Extract the [X, Y] coordinate from the center of the cell holding the provided text.  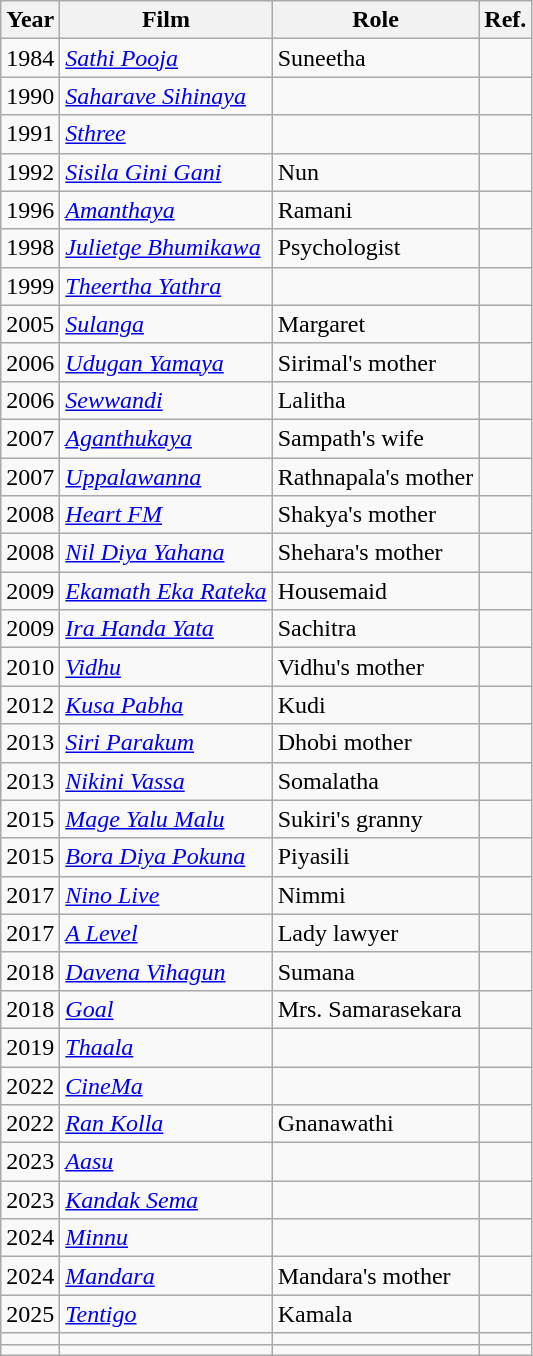
Heart FM [166, 515]
2005 [30, 324]
Theertha Yathra [166, 286]
Ekamath Eka Rateka [166, 591]
Nikini Vassa [166, 781]
Bora Diya Pokuna [166, 857]
Lalitha [376, 400]
Kandak Sema [166, 1200]
Udugan Yamaya [166, 362]
1990 [30, 96]
Gnanawathi [376, 1124]
Davena Vihagun [166, 971]
A Level [166, 933]
Piyasili [376, 857]
1984 [30, 58]
Sulanga [166, 324]
Kusa Pabha [166, 705]
Nun [376, 172]
Mandara [166, 1276]
Nil Diya Yahana [166, 553]
Aganthukaya [166, 438]
Shehara's mother [376, 553]
Sirimal's mother [376, 362]
Role [376, 20]
Siri Parakum [166, 743]
1999 [30, 286]
Ramani [376, 210]
Film [166, 20]
Sathi Pooja [166, 58]
Tentigo [166, 1314]
Lady lawyer [376, 933]
2025 [30, 1314]
Shakya's mother [376, 515]
Kudi [376, 705]
2019 [30, 1047]
Goal [166, 1009]
Somalatha [376, 781]
Sisila Gini Gani [166, 172]
Sumana [376, 971]
Kamala [376, 1314]
Thaala [166, 1047]
Nino Live [166, 895]
Ira Handa Yata [166, 629]
Mage Yalu Malu [166, 819]
Psychologist [376, 248]
1996 [30, 210]
Uppalawanna [166, 477]
Sewwandi [166, 400]
Vidhu's mother [376, 667]
Sukiri's granny [376, 819]
CineMa [166, 1085]
Mandara's mother [376, 1276]
Ran Kolla [166, 1124]
Suneetha [376, 58]
Sampath's wife [376, 438]
Vidhu [166, 667]
1991 [30, 134]
1992 [30, 172]
Saharave Sihinaya [166, 96]
Nimmi [376, 895]
1998 [30, 248]
Rathnapala's mother [376, 477]
Dhobi mother [376, 743]
Year [30, 20]
Ref. [506, 20]
2012 [30, 705]
Sachitra [376, 629]
Margaret [376, 324]
Minnu [166, 1238]
2010 [30, 667]
Amanthaya [166, 210]
Mrs. Samarasekara [376, 1009]
Julietge Bhumikawa [166, 248]
Sthree [166, 134]
Aasu [166, 1162]
Housemaid [376, 591]
